Output the (x, y) coordinate of the center of the cell containing the given text.  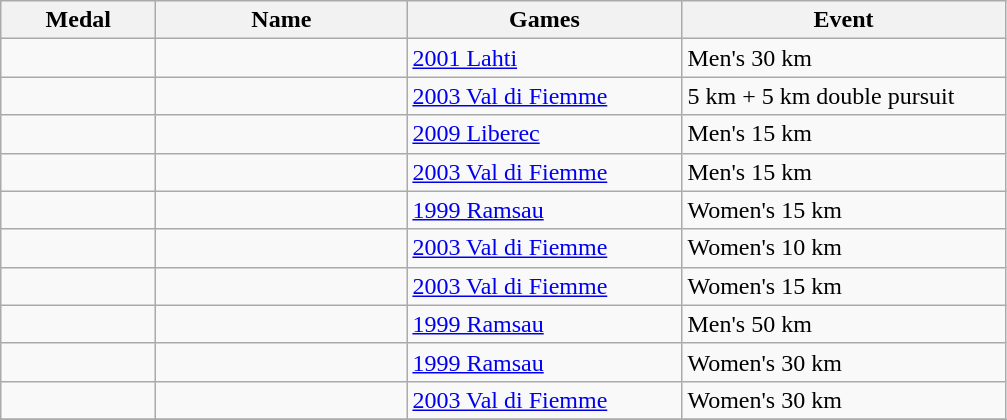
2001 Lahti (544, 58)
Women's 10 km (844, 248)
Men's 50 km (844, 324)
2009 Liberec (544, 134)
Name (282, 20)
Medal (78, 20)
Games (544, 20)
Event (844, 20)
Men's 30 km (844, 58)
5 km + 5 km double pursuit (844, 96)
